Return (X, Y) of the center of cell containing provided text 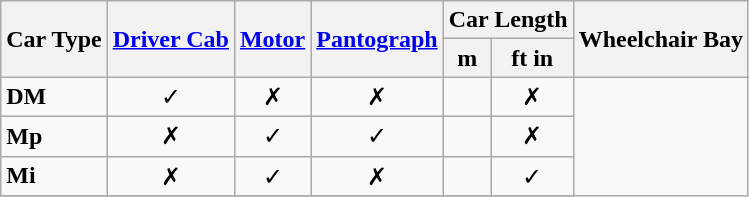
ft in (532, 58)
Motor (272, 39)
Car Length (508, 20)
DM (54, 97)
Wheelchair Bay (660, 39)
Pantograph (377, 39)
Driver Cab (170, 39)
Car Type (54, 39)
Mp (54, 136)
Mi (54, 176)
m (467, 58)
